Find where the given text appears and provide that cell's center as (X, Y) coordinate. 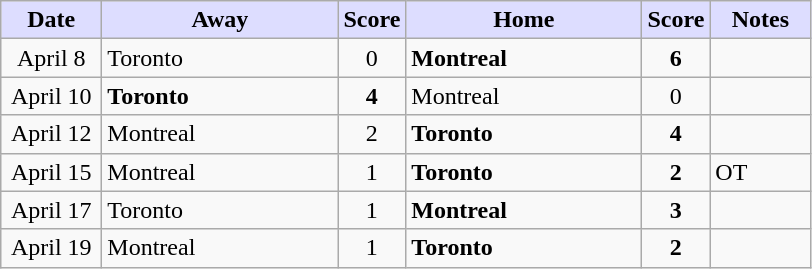
April 10 (52, 96)
Home (524, 20)
April 12 (52, 134)
April 15 (52, 172)
April 17 (52, 210)
OT (760, 172)
Date (52, 20)
April 19 (52, 248)
Away (220, 20)
April 8 (52, 58)
6 (676, 58)
3 (676, 210)
Notes (760, 20)
